Capture the cell that displays the provided text and extract its [X, Y] central coordinate. 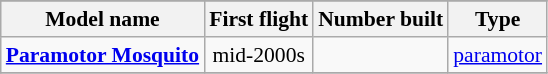
First flight [258, 19]
Paramotor Mosquito [102, 55]
Type [498, 19]
Model name [102, 19]
Number built [380, 19]
paramotor [498, 55]
mid-2000s [258, 55]
